Pinpoint the cell where the given text exists, returning its (X, Y) midpoint coordinate. 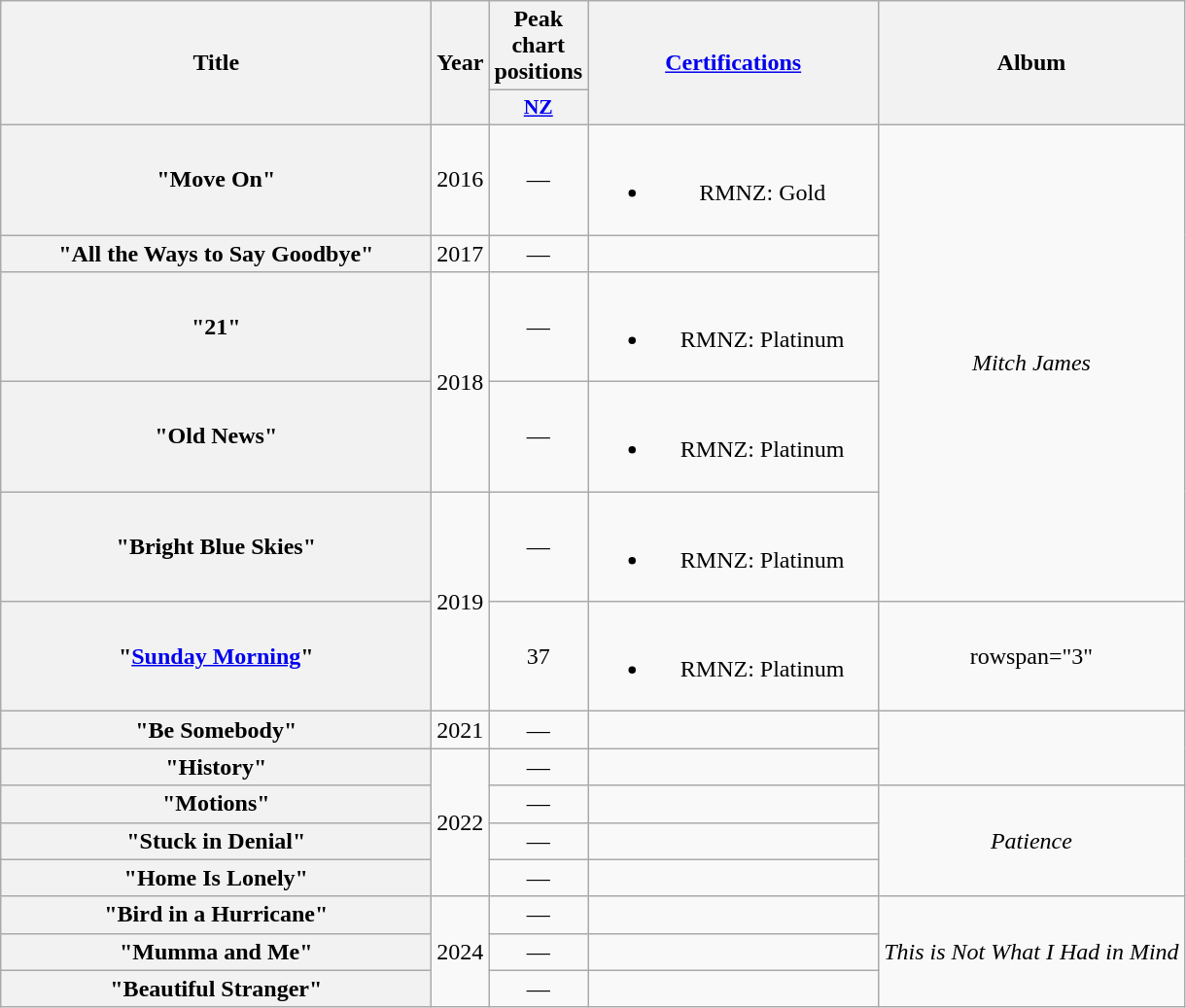
"History" (216, 767)
"Old News" (216, 437)
"Motions" (216, 804)
Album (1031, 63)
"Mumma and Me" (216, 952)
Title (216, 63)
"Bright Blue Skies" (216, 546)
"Move On" (216, 179)
This is Not What I Had in Mind (1031, 952)
37 (539, 657)
"Stuck in Denial" (216, 841)
Peak chart positions (539, 46)
Certifications (733, 63)
RMNZ: Gold (733, 179)
rowspan="3" (1031, 657)
2019 (461, 602)
Year (461, 63)
"21" (216, 327)
2024 (461, 952)
"All the Ways to Say Goodbye" (216, 254)
"Be Somebody" (216, 730)
2022 (461, 822)
"Home Is Lonely" (216, 878)
"Sunday Morning" (216, 657)
Patience (1031, 841)
NZ (539, 108)
2021 (461, 730)
Mitch James (1031, 363)
"Beautiful Stranger" (216, 989)
2016 (461, 179)
"Bird in a Hurricane" (216, 915)
2017 (461, 254)
2018 (461, 382)
